Output the [X, Y] coordinate of the center of the cell containing the given text.  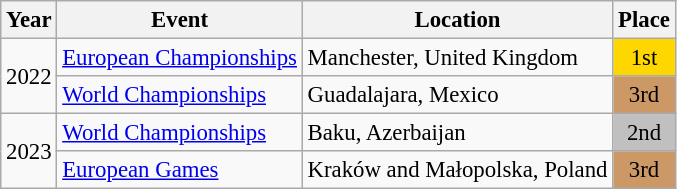
Event [180, 20]
2022 [29, 76]
Location [457, 20]
European Games [180, 170]
Year [29, 20]
Guadalajara, Mexico [457, 95]
European Championships [180, 58]
Kraków and Małopolska, Poland [457, 170]
Baku, Azerbaijan [457, 133]
2nd [644, 133]
1st [644, 58]
2023 [29, 152]
Place [644, 20]
Manchester, United Kingdom [457, 58]
